Scan for the cell matching the given text and deliver its (x, y) coordinate at center. 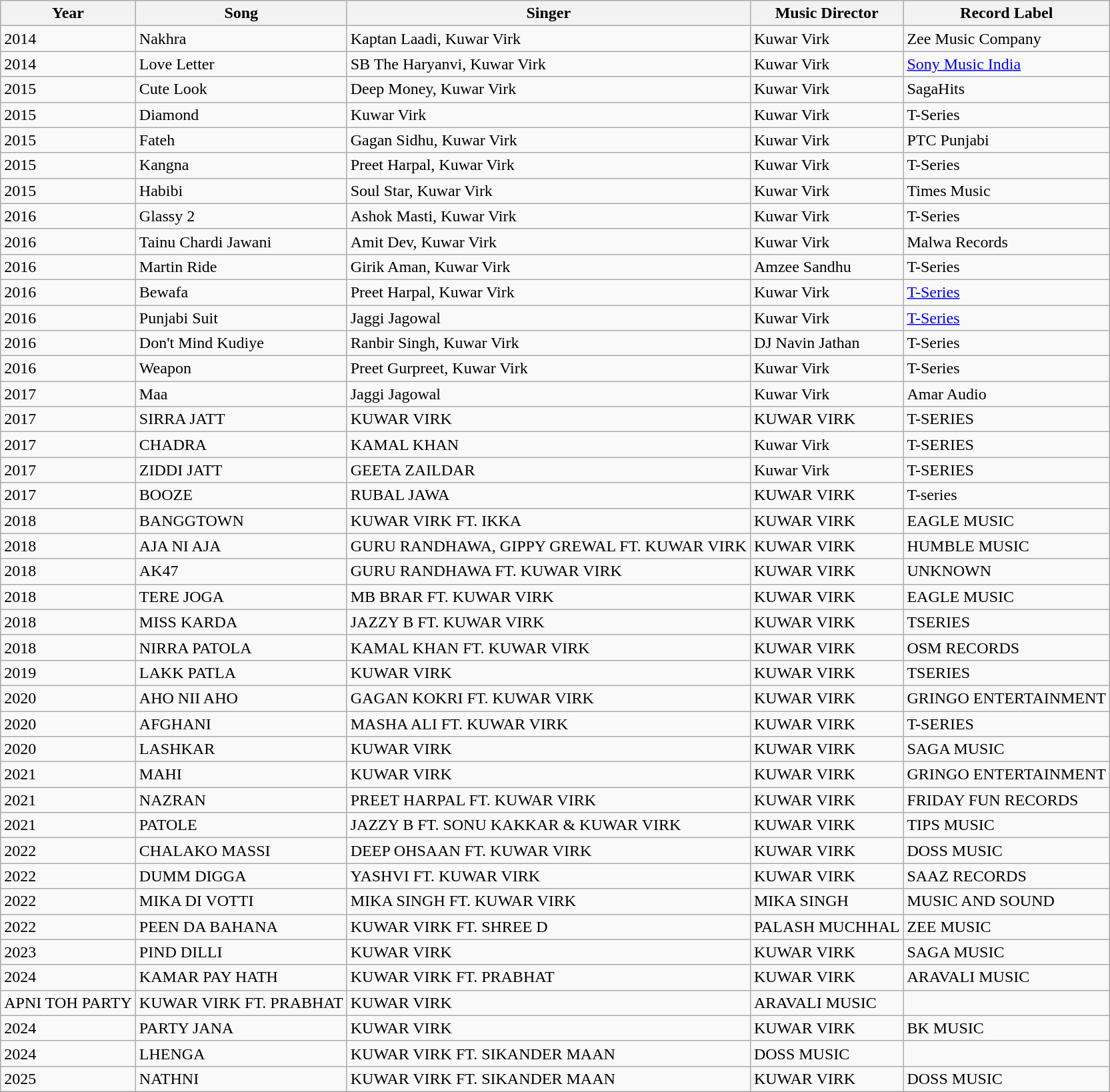
LHENGA (241, 1053)
SB The Haryanvi, Kuwar Virk (548, 64)
SIRRA JATT (241, 419)
BOOZE (241, 495)
PARTY JANA (241, 1028)
RUBAL JAWA (548, 495)
KAMAR PAY HATH (241, 977)
Record Label (1007, 13)
JAZZY B FT. KUWAR VIRK (548, 622)
KUWAR VIRK FT. IKKA (548, 521)
YASHVI FT. KUWAR VIRK (548, 876)
SagaHits (1007, 89)
Gagan Sidhu, Kuwar Virk (548, 140)
Singer (548, 13)
AJA NI AJA (241, 546)
KAMAL KHAN FT. KUWAR VIRK (548, 647)
Tainu Chardi Jawani (241, 241)
UNKNOWN (1007, 571)
Fateh (241, 140)
SAAZ RECORDS (1007, 876)
TERE JOGA (241, 597)
Nakhra (241, 39)
PEEN DA BAHANA (241, 927)
HUMBLE MUSIC (1007, 546)
LAKK PATLA (241, 673)
NATHNI (241, 1079)
2025 (68, 1079)
Glassy 2 (241, 216)
MISS KARDA (241, 622)
Martin Ride (241, 267)
Don't Mind Kudiye (241, 343)
Year (68, 13)
DUMM DIGGA (241, 876)
PALASH MUCHHAL (827, 927)
MASHA ALI FT. KUWAR VIRK (548, 723)
DEEP OHSAAN FT. KUWAR VIRK (548, 851)
Deep Money, Kuwar Virk (548, 89)
CHADRA (241, 445)
PIND DILLI (241, 952)
FRIDAY FUN RECORDS (1007, 800)
TIPS MUSIC (1007, 825)
KUWAR VIRK FT. SHREE D (548, 927)
Kangna (241, 165)
MB BRAR FT. KUWAR VIRK (548, 597)
Kaptan Laadi, Kuwar Virk (548, 39)
MUSIC AND SOUND (1007, 901)
Punjabi Suit (241, 318)
2023 (68, 952)
Zee Music Company (1007, 39)
2019 (68, 673)
GEETA ZAILDAR (548, 470)
GURU RANDHAWA FT. KUWAR VIRK (548, 571)
GAGAN KOKRI FT. KUWAR VIRK (548, 698)
GURU RANDHAWA, GIPPY GREWAL FT. KUWAR VIRK (548, 546)
Times Music (1007, 191)
Weapon (241, 369)
Sony Music India (1007, 64)
ZIDDI JATT (241, 470)
Music Director (827, 13)
Girik Aman, Kuwar Virk (548, 267)
Love Letter (241, 64)
Amit Dev, Kuwar Virk (548, 241)
NAZRAN (241, 800)
AFGHANI (241, 723)
CHALAKO MASSI (241, 851)
MIKA SINGH (827, 901)
AK47 (241, 571)
Habibi (241, 191)
AHO NII AHO (241, 698)
PATOLE (241, 825)
LASHKAR (241, 749)
Ashok Masti, Kuwar Virk (548, 216)
Song (241, 13)
Soul Star, Kuwar Virk (548, 191)
JAZZY B FT. SONU KAKKAR & KUWAR VIRK (548, 825)
OSM RECORDS (1007, 647)
ZEE MUSIC (1007, 927)
PTC Punjabi (1007, 140)
APNI TOH PARTY (68, 1003)
Malwa Records (1007, 241)
KAMAL KHAN (548, 445)
DJ Navin Jathan (827, 343)
Ranbir Singh, Kuwar Virk (548, 343)
MIKA DI VOTTI (241, 901)
Cute Look (241, 89)
Amar Audio (1007, 394)
Amzee Sandhu (827, 267)
Maa (241, 394)
PREET HARPAL FT. KUWAR VIRK (548, 800)
MAHI (241, 775)
Diamond (241, 115)
Bewafa (241, 292)
NIRRA PATOLA (241, 647)
MIKA SINGH FT. KUWAR VIRK (548, 901)
Preet Gurpreet, Kuwar Virk (548, 369)
BK MUSIC (1007, 1028)
BANGGTOWN (241, 521)
T-series (1007, 495)
